Determine the [X, Y] coordinate at the center of the cell enclosing the given text.  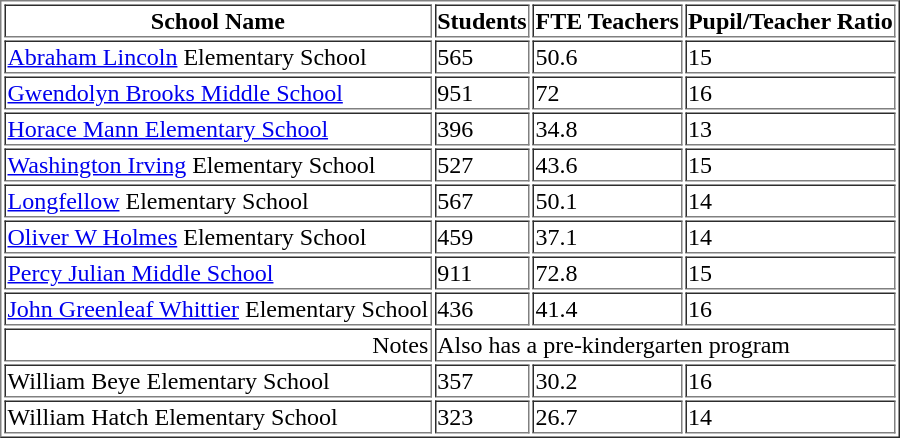
School Name [218, 20]
41.4 [608, 308]
FTE Teachers [608, 20]
323 [482, 416]
Horace Mann Elementary School [218, 128]
50.1 [608, 200]
30.2 [608, 380]
357 [482, 380]
396 [482, 128]
Oliver W Holmes Elementary School [218, 236]
459 [482, 236]
26.7 [608, 416]
Pupil/Teacher Ratio [790, 20]
565 [482, 56]
72 [608, 92]
50.6 [608, 56]
34.8 [608, 128]
911 [482, 272]
37.1 [608, 236]
72.8 [608, 272]
13 [790, 128]
William Hatch Elementary School [218, 416]
Also has a pre-kindergarten program [664, 344]
William Beye Elementary School [218, 380]
Gwendolyn Brooks Middle School [218, 92]
436 [482, 308]
Longfellow Elementary School [218, 200]
Percy Julian Middle School [218, 272]
Students [482, 20]
951 [482, 92]
43.6 [608, 164]
Washington Irving Elementary School [218, 164]
John Greenleaf Whittier Elementary School [218, 308]
567 [482, 200]
Abraham Lincoln Elementary School [218, 56]
527 [482, 164]
Notes [218, 344]
